From the cell containing the given text, extract its center point as (x, y) coordinate. 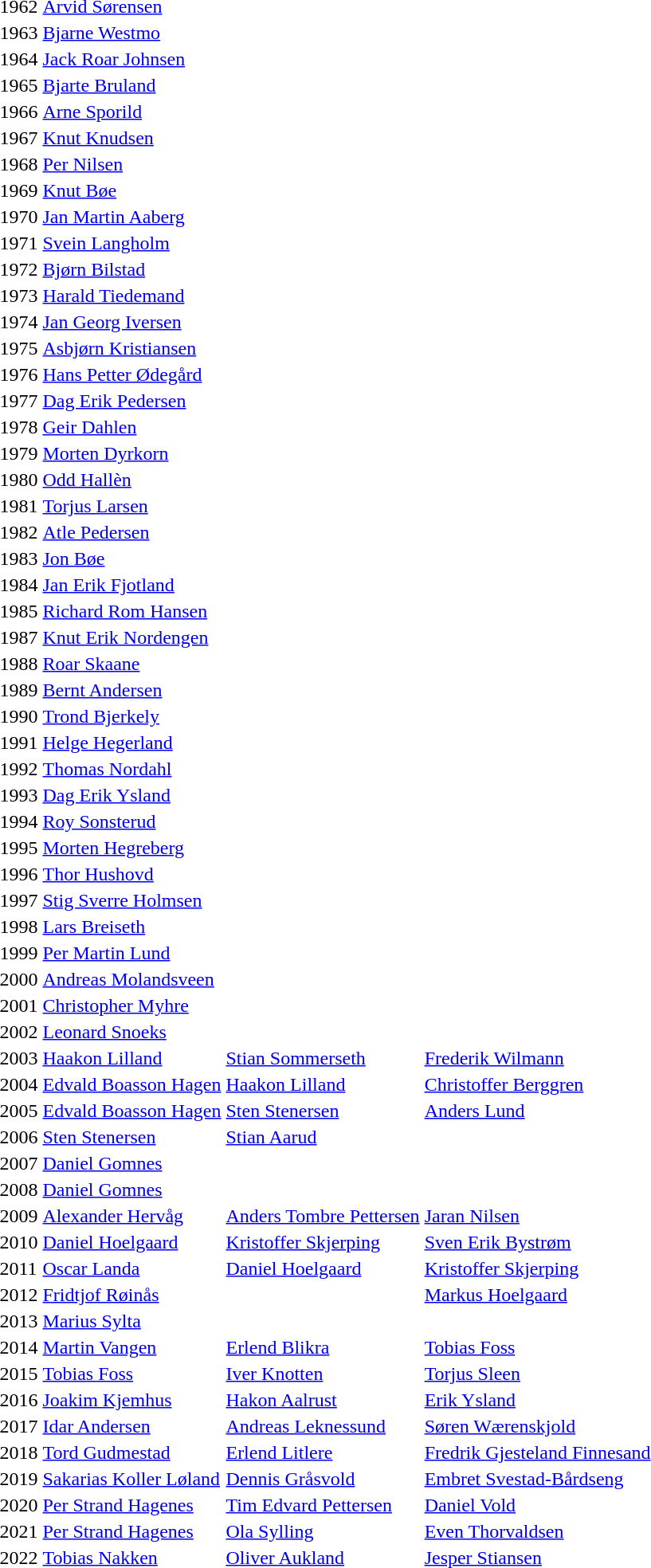
Bjarne Westmo (132, 33)
Thor Hushovd (132, 874)
Dag Erik Ysland (132, 795)
Leonard Snoeks (132, 1032)
Lars Breiseth (132, 927)
Tim Edvard Pettersen (323, 1505)
Anders Tombre Pettersen (323, 1216)
Roy Sonsterud (132, 821)
Stig Sverre Holmsen (132, 900)
Marius Sylta (132, 1321)
Fridtjof Røinås (132, 1295)
Dag Erik Pedersen (132, 401)
Geir Dahlen (132, 427)
Andreas Leknessund (323, 1426)
Tord Gudmestad (132, 1452)
Knut Erik Nordengen (132, 637)
Iver Knotten (323, 1374)
Bjørn Bilstad (132, 269)
Asbjørn Kristiansen (132, 348)
Jon Bøe (132, 559)
Stian Sommerseth (323, 1058)
Stian Aarud (323, 1137)
Torjus Larsen (132, 506)
Knut Bøe (132, 190)
Jan Erik Fjotland (132, 585)
Alexander Hervåg (132, 1216)
Per Nilsen (132, 164)
Sakarias Koller Løland (132, 1479)
Jan Martin Aaberg (132, 217)
Harald Tiedemand (132, 296)
Andreas Molandsveen (132, 979)
Morten Dyrkorn (132, 453)
Knut Knudsen (132, 138)
Bjarte Bruland (132, 85)
Svein Langholm (132, 243)
Atle Pedersen (132, 532)
Roar Skaane (132, 664)
Hans Petter Ødegård (132, 374)
Trond Bjerkely (132, 716)
Christopher Myhre (132, 1005)
Per Martin Lund (132, 953)
Martin Vangen (132, 1347)
Odd Hallèn (132, 480)
Morten Hegreberg (132, 848)
Oscar Landa (132, 1268)
Kristoffer Skjerping (323, 1242)
Thomas Nordahl (132, 769)
Ola Sylling (323, 1531)
Arne Sporild (132, 112)
Dennis Gråsvold (323, 1479)
Bernt Andersen (132, 690)
Tobias Foss (132, 1374)
Idar Andersen (132, 1426)
Jan Georg Iversen (132, 322)
Jack Roar Johnsen (132, 59)
Erlend Blikra (323, 1347)
Joakim Kjemhus (132, 1400)
Helge Hegerland (132, 743)
Richard Rom Hansen (132, 611)
Hakon Aalrust (323, 1400)
Erlend Litlere (323, 1452)
